Search for the cell housing the specified text and yield its (x, y) center coordinate. 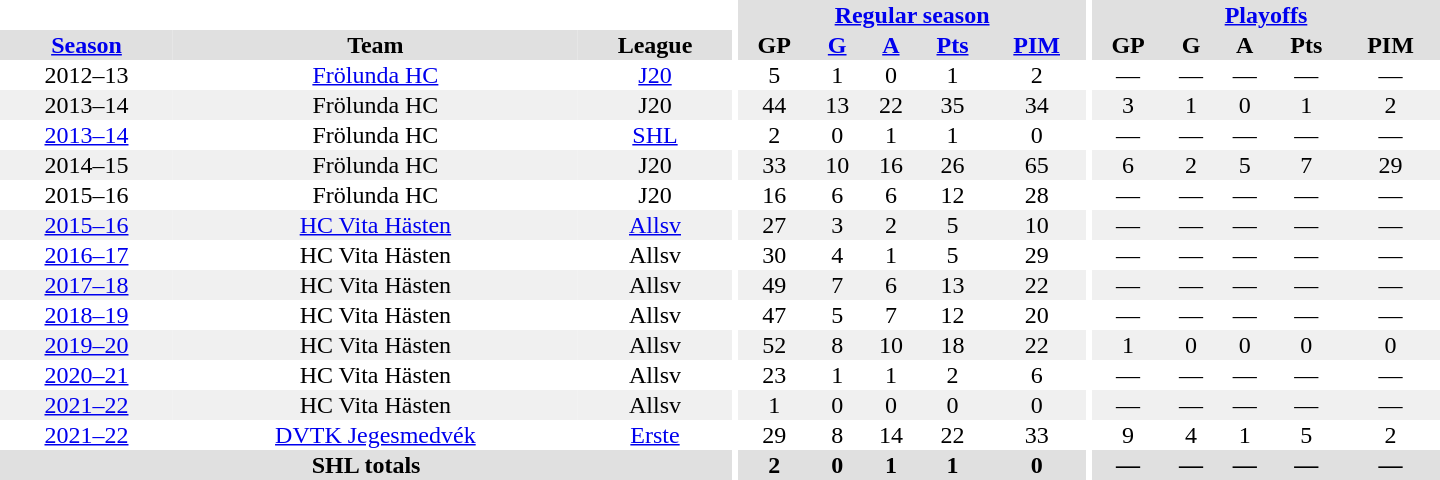
18 (953, 345)
34 (1036, 105)
2012–13 (86, 75)
65 (1036, 165)
2019–20 (86, 345)
2014–15 (86, 165)
2018–19 (86, 315)
52 (774, 345)
20 (1036, 315)
26 (953, 165)
2020–21 (86, 375)
28 (1036, 195)
DVTK Jegesmedvék (376, 435)
League (655, 45)
30 (774, 255)
Regular season (912, 15)
Playoffs (1266, 15)
2017–18 (86, 285)
35 (953, 105)
27 (774, 225)
SHL totals (366, 465)
44 (774, 105)
9 (1128, 435)
23 (774, 375)
Erste (655, 435)
49 (774, 285)
Team (376, 45)
14 (891, 435)
47 (774, 315)
SHL (655, 135)
Season (86, 45)
2016–17 (86, 255)
